Locate the cell with the specified text and output its (X, Y) center coordinate. 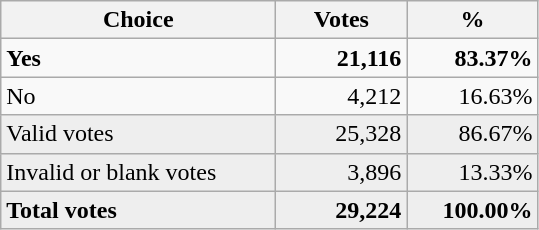
100.00% (472, 210)
4,212 (342, 96)
Yes (138, 58)
16.63% (472, 96)
Votes (342, 20)
25,328 (342, 134)
No (138, 96)
21,116 (342, 58)
Invalid or blank votes (138, 172)
86.67% (472, 134)
% (472, 20)
Total votes (138, 210)
3,896 (342, 172)
Valid votes (138, 134)
13.33% (472, 172)
83.37% (472, 58)
29,224 (342, 210)
Choice (138, 20)
